Search for the cell housing the specified text and yield its (x, y) center coordinate. 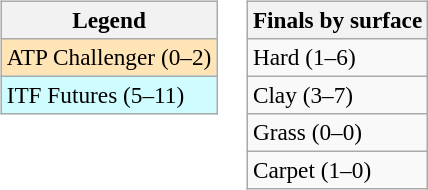
ATP Challenger (0–2) (108, 57)
Clay (3–7) (337, 95)
Grass (0–0) (337, 133)
Legend (108, 20)
Carpet (1–0) (337, 171)
ITF Futures (5–11) (108, 95)
Hard (1–6) (337, 57)
Finals by surface (337, 20)
